Locate the cell with the specified text and output its (x, y) center coordinate. 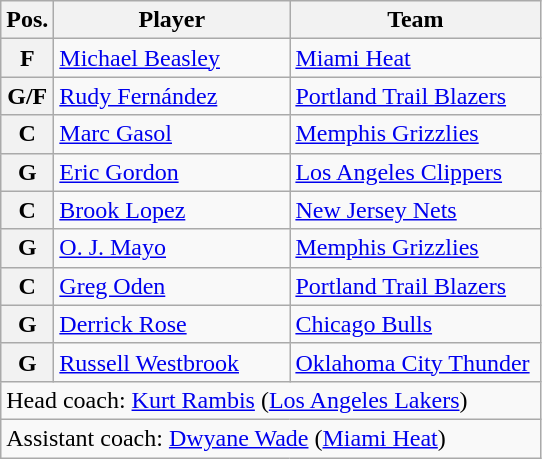
F (28, 58)
Assistant coach: Dwyane Wade (Miami Heat) (271, 438)
Brook Lopez (172, 210)
Michael Beasley (172, 58)
G/F (28, 96)
Los Angeles Clippers (416, 172)
Chicago Bulls (416, 324)
Derrick Rose (172, 324)
Greg Oden (172, 286)
Russell Westbrook (172, 362)
Marc Gasol (172, 134)
Player (172, 20)
New Jersey Nets (416, 210)
Head coach: Kurt Rambis (Los Angeles Lakers) (271, 400)
Miami Heat (416, 58)
Team (416, 20)
Oklahoma City Thunder (416, 362)
Eric Gordon (172, 172)
Pos. (28, 20)
O. J. Mayo (172, 248)
Rudy Fernández (172, 96)
